Capture the cell that displays the provided text and extract its [x, y] central coordinate. 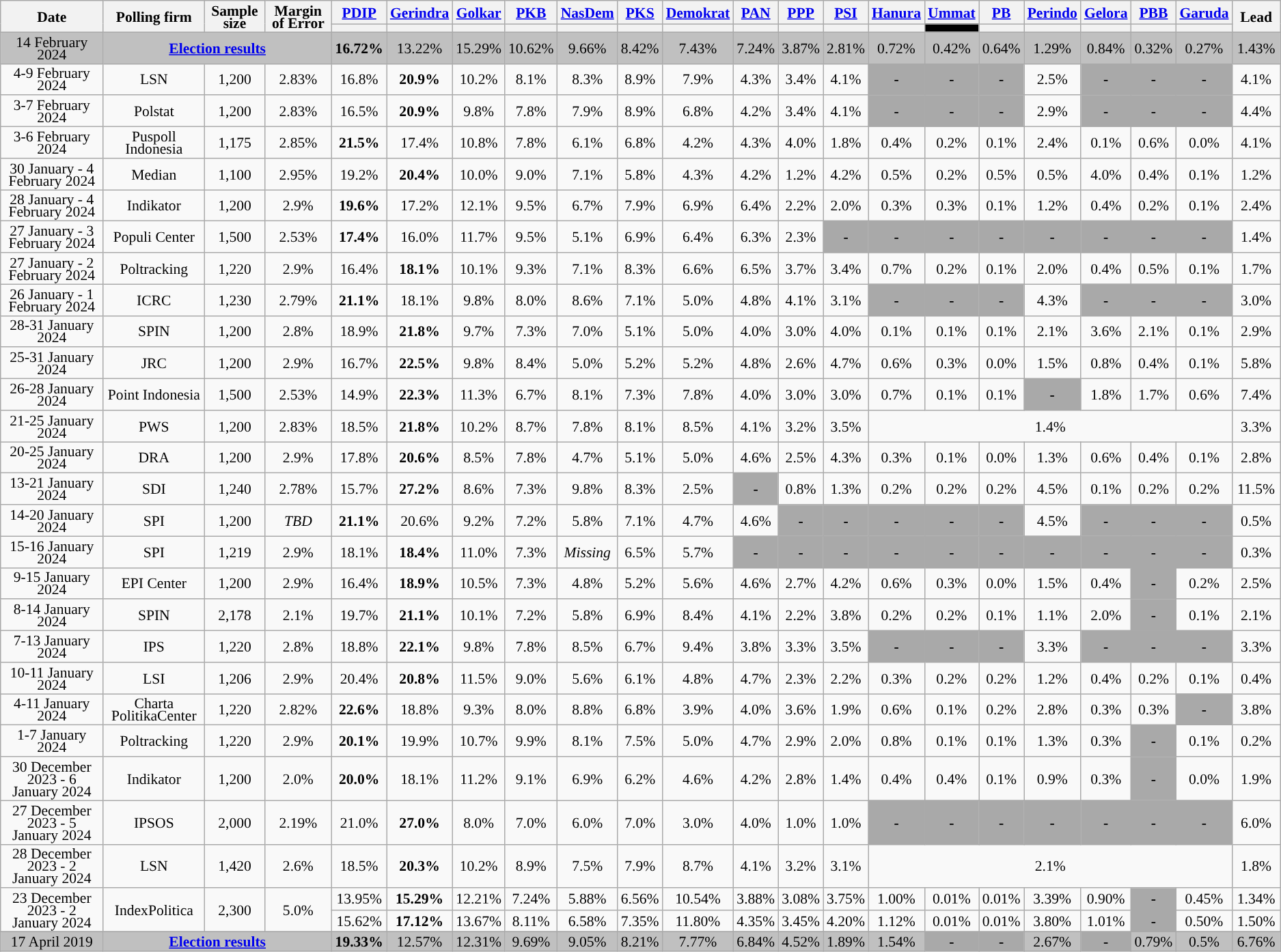
16.5% [359, 111]
4-9 February 2024 [52, 79]
DRA [154, 458]
19.7% [359, 615]
4.52% [801, 942]
27.0% [419, 822]
10-11 January 2024 [52, 678]
Gelora [1106, 12]
0.84% [1106, 48]
10.62% [532, 48]
1.50% [1256, 921]
20.3% [419, 866]
9.9% [532, 741]
8.11% [532, 921]
30 January - 4 February 2024 [52, 174]
11.2% [478, 779]
2.78% [298, 489]
2.85% [298, 143]
PKS [640, 12]
20.1% [359, 741]
LSI [154, 678]
11.0% [478, 552]
7.35% [640, 921]
1.12% [896, 921]
26 January - 1 February 2024 [52, 300]
3.45% [801, 921]
16.7% [359, 363]
3.80% [1052, 921]
NasDem [588, 12]
0.32% [1154, 48]
Polstat [154, 111]
16.8% [359, 79]
1.29% [1052, 48]
14 February 2024 [52, 48]
3.08% [801, 899]
15.7% [359, 489]
20.8% [419, 678]
11.7% [478, 237]
9.05% [588, 942]
1,240 [235, 489]
Populi Center [154, 237]
0.64% [1002, 48]
1,100 [235, 174]
10.8% [478, 143]
21.5% [359, 143]
IndexPolitica [154, 910]
28-31 January 2024 [52, 331]
25-31 January 2024 [52, 363]
9.69% [532, 942]
1.54% [896, 942]
9.66% [588, 48]
14-20 January 2024 [52, 520]
1.43% [1256, 48]
4.35% [756, 921]
17.12% [419, 921]
IPS [154, 647]
Charta PolitikaCenter [154, 710]
23 December 2023 - 2 January 2024 [52, 910]
9-15 January 2024 [52, 583]
2.19% [298, 822]
3.88% [756, 899]
12.57% [419, 942]
13.22% [419, 48]
10.7% [478, 741]
22.3% [419, 395]
3.9% [698, 710]
16.72% [359, 48]
Date [52, 16]
Sample size [235, 16]
8.21% [640, 942]
PB [1002, 12]
17 April 2019 [52, 942]
15.62% [359, 921]
1.01% [1106, 921]
PKB [532, 12]
20.0% [359, 779]
13.95% [359, 899]
SDI [154, 489]
7.43% [698, 48]
18.4% [419, 552]
12.21% [478, 899]
27.2% [419, 489]
Point Indonesia [154, 395]
4.4% [1256, 111]
ICRC [154, 300]
27 January - 2 February 2024 [52, 268]
2.67% [1052, 942]
PPP [801, 12]
1,230 [235, 300]
Missing [588, 552]
12.31% [478, 942]
20-25 January 2024 [52, 458]
6.2% [640, 779]
6.58% [588, 921]
6.76% [1256, 942]
5.7% [698, 552]
22.6% [359, 710]
19.33% [359, 942]
1,206 [235, 678]
12.1% [478, 206]
0.27% [1204, 48]
2.95% [298, 174]
11.3% [478, 395]
2.7% [801, 583]
PBB [1154, 12]
5.88% [588, 899]
Hanura [896, 12]
1-7 January 2024 [52, 741]
21-25 January 2024 [52, 426]
3.7% [801, 268]
Perindo [1052, 12]
IPSOS [154, 822]
JRC [154, 363]
0.90% [1106, 899]
2.82% [298, 710]
Polling firm [154, 16]
Garuda [1204, 12]
3-7 February 2024 [52, 111]
28 December 2023 - 2 January 2024 [52, 866]
2.81% [846, 48]
10.0% [478, 174]
3-6 February 2024 [52, 143]
PSI [846, 12]
2,000 [235, 822]
7.77% [698, 942]
7-13 January 2024 [52, 647]
26-28 January 2024 [52, 395]
Ummat [952, 12]
30 December 2023 - 6 January 2024 [52, 779]
1.89% [846, 942]
10.5% [478, 583]
28 January - 4 February 2024 [52, 206]
0.42% [952, 48]
2,300 [235, 910]
1,420 [235, 866]
PAN [756, 12]
Puspoll Indonesia [154, 143]
17.2% [419, 206]
21.0% [359, 822]
16.0% [419, 237]
1,175 [235, 143]
27 December 2023 - 5 January 2024 [52, 822]
13-21 January 2024 [52, 489]
PWS [154, 426]
8-14 January 2024 [52, 615]
3.75% [846, 899]
Gerindra [419, 12]
1.00% [896, 899]
0.45% [1204, 899]
Demokrat [698, 12]
1.34% [1256, 899]
4.20% [846, 921]
3.87% [801, 48]
2,178 [235, 615]
1.1% [1052, 615]
27 January - 3 February 2024 [52, 237]
Golkar [478, 12]
Median [154, 174]
0.50% [1204, 921]
8.8% [588, 710]
TBD [298, 520]
7.4% [1256, 395]
22.5% [419, 363]
9.2% [478, 520]
6.6% [698, 268]
11.80% [698, 921]
9.4% [698, 647]
Margin of Error [298, 16]
19.2% [359, 174]
13.67% [478, 921]
17.8% [359, 458]
10.54% [698, 899]
1,219 [235, 552]
EPI Center [154, 583]
0.79% [1154, 942]
0.9% [1052, 779]
Lead [1256, 16]
8.42% [640, 48]
2.79% [298, 300]
19.9% [419, 741]
9.7% [478, 331]
3.39% [1052, 899]
6.3% [756, 237]
PDIP [359, 12]
4-11 January 2024 [52, 710]
6.84% [756, 942]
22.1% [419, 647]
0.72% [896, 48]
15-16 January 2024 [52, 552]
14.9% [359, 395]
19.6% [359, 206]
9.1% [532, 779]
6.56% [640, 899]
